Search for the cell housing the specified text and yield its [x, y] center coordinate. 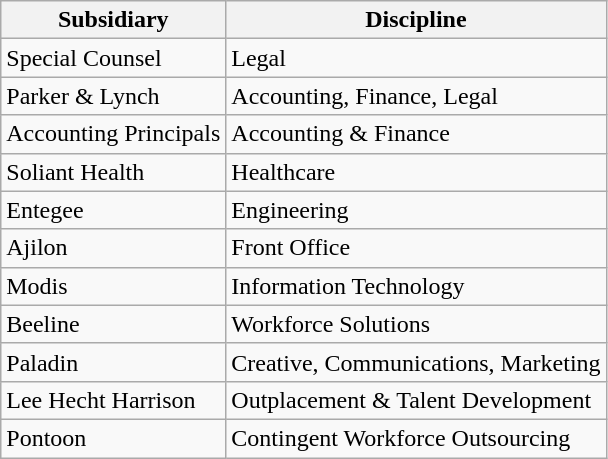
Accounting, Finance, Legal [416, 96]
Lee Hecht Harrison [114, 400]
Parker & Lynch [114, 96]
Healthcare [416, 172]
Paladin [114, 362]
Special Counsel [114, 58]
Contingent Workforce Outsourcing [416, 438]
Outplacement & Talent Development [416, 400]
Ajilon [114, 248]
Creative, Communications, Marketing [416, 362]
Information Technology [416, 286]
Engineering [416, 210]
Legal [416, 58]
Discipline [416, 20]
Entegee [114, 210]
Soliant Health [114, 172]
Beeline [114, 324]
Front Office [416, 248]
Modis [114, 286]
Workforce Solutions [416, 324]
Pontoon [114, 438]
Subsidiary [114, 20]
Accounting & Finance [416, 134]
Accounting Principals [114, 134]
